Locate the cell with the specified text and output its [x, y] center coordinate. 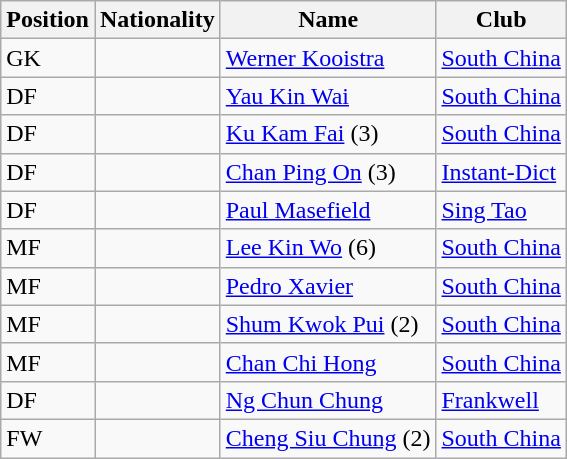
Yau Kin Wai [328, 96]
Chan Chi Hong [328, 362]
Club [501, 20]
GK [48, 58]
Frankwell [501, 400]
Sing Tao [501, 210]
Pedro Xavier [328, 286]
Lee Kin Wo (6) [328, 248]
Name [328, 20]
FW [48, 438]
Nationality [157, 20]
Paul Masefield [328, 210]
Position [48, 20]
Shum Kwok Pui (2) [328, 324]
Werner Kooistra [328, 58]
Cheng Siu Chung (2) [328, 438]
Ng Chun Chung [328, 400]
Instant-Dict [501, 172]
Ku Kam Fai (3) [328, 134]
Chan Ping On (3) [328, 172]
